Scan for the cell matching the given text and deliver its [x, y] coordinate at center. 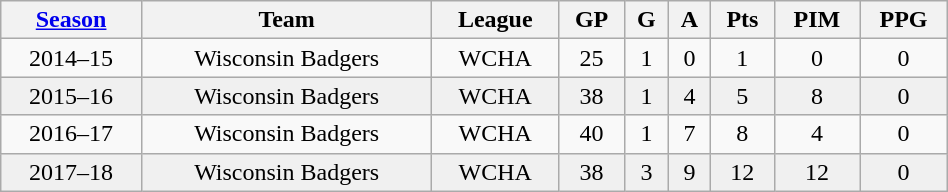
Season [72, 20]
PPG [904, 20]
Team [286, 20]
2015–16 [72, 96]
G [646, 20]
GP [592, 20]
2014–15 [72, 58]
League [496, 20]
9 [689, 172]
3 [646, 172]
40 [592, 134]
2017–18 [72, 172]
Pts [743, 20]
25 [592, 58]
A [689, 20]
7 [689, 134]
5 [743, 96]
PIM [816, 20]
2016–17 [72, 134]
